Return the [x, y] coordinate for the center point of the cell that contains the specified text.  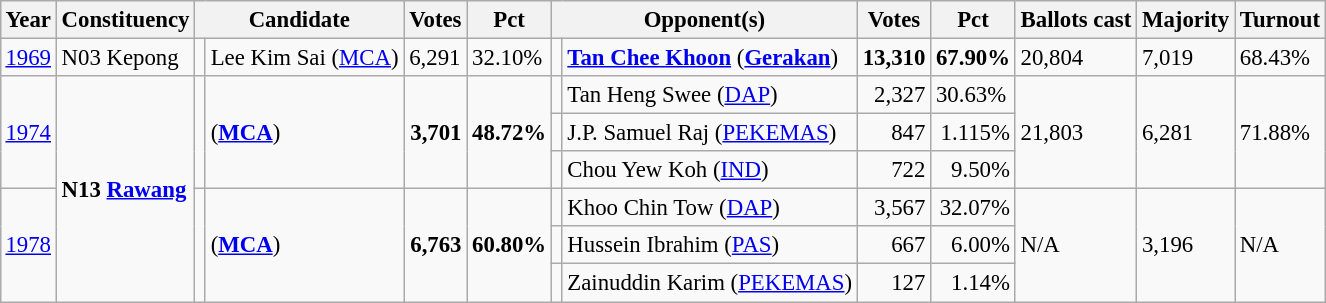
71.88% [1280, 132]
7,019 [1186, 57]
32.07% [974, 208]
32.10% [510, 57]
6,291 [436, 57]
667 [894, 245]
1.14% [974, 283]
Tan Chee Khoon (Gerakan) [710, 57]
Hussein Ibrahim (PAS) [710, 245]
13,310 [894, 57]
Majority [1186, 20]
Constituency [125, 20]
2,327 [894, 95]
6,281 [1186, 132]
68.43% [1280, 57]
6.00% [974, 245]
6,763 [436, 246]
30.63% [974, 95]
Year [28, 20]
Opponent(s) [704, 20]
3,567 [894, 208]
3,701 [436, 132]
1969 [28, 57]
847 [894, 133]
Candidate [300, 20]
60.80% [510, 246]
67.90% [974, 57]
722 [894, 170]
20,804 [1076, 57]
21,803 [1076, 132]
N03 Kepong [125, 57]
Turnout [1280, 20]
Zainuddin Karim (PEKEMAS) [710, 283]
N13 Rawang [125, 189]
9.50% [974, 170]
Lee Kim Sai (MCA) [304, 57]
Ballots cast [1076, 20]
Khoo Chin Tow (DAP) [710, 208]
48.72% [510, 132]
127 [894, 283]
1974 [28, 132]
Tan Heng Swee (DAP) [710, 95]
Chou Yew Koh (IND) [710, 170]
1978 [28, 246]
3,196 [1186, 246]
1.115% [974, 133]
J.P. Samuel Raj (PEKEMAS) [710, 133]
